Return the [x, y] coordinate for the center point of the cell that contains the specified text.  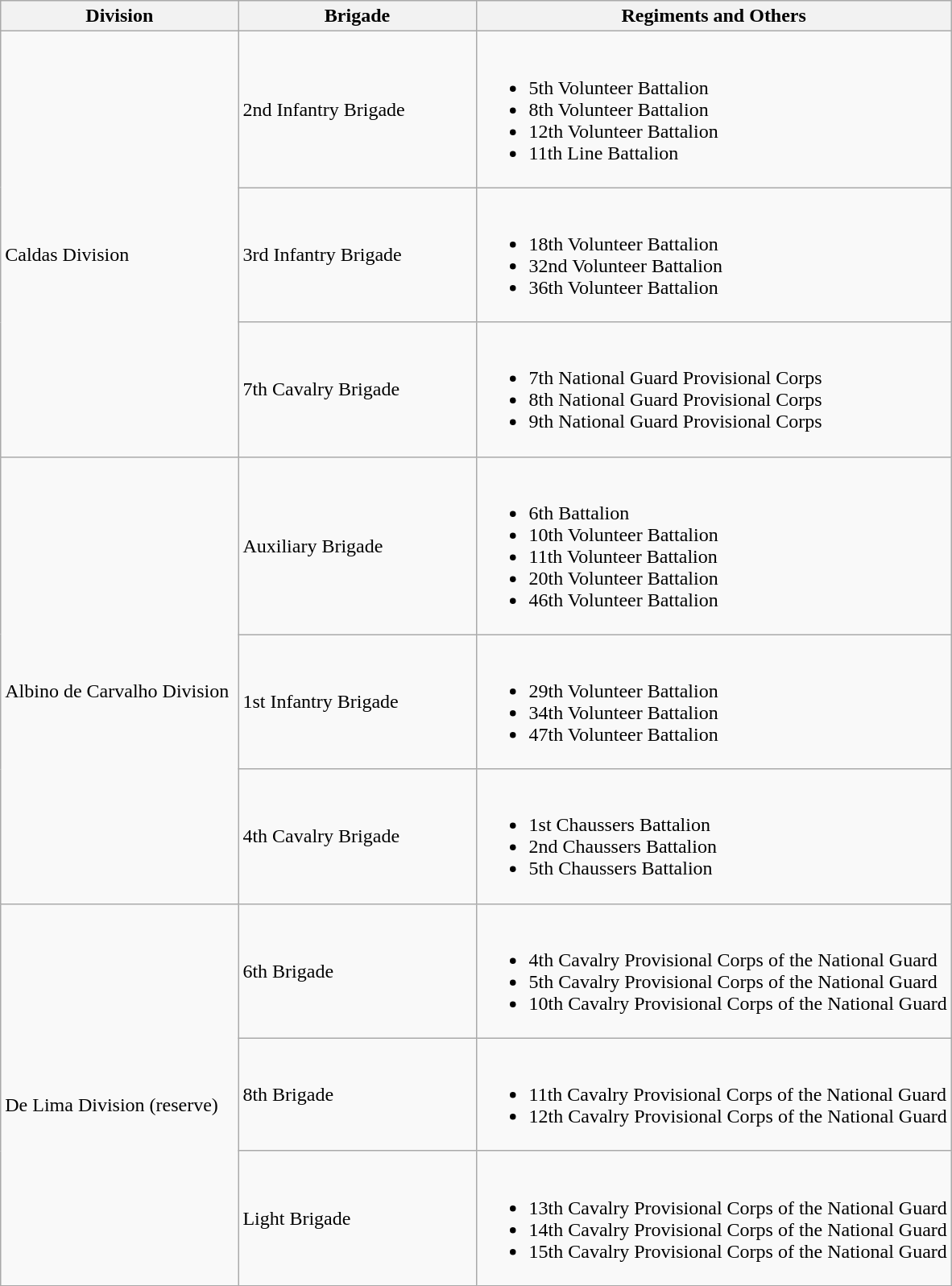
Caldas Division [119, 244]
Light Brigade [358, 1218]
6th Battalion10th Volunteer Battalion11th Volunteer Battalion20th Volunteer Battalion46th Volunteer Battalion [714, 546]
Brigade [358, 16]
7th National Guard Provisional Corps8th National Guard Provisional Corps9th National Guard Provisional Corps [714, 390]
18th Volunteer Battalion32nd Volunteer Battalion36th Volunteer Battalion [714, 254]
5th Volunteer Battalion8th Volunteer Battalion12th Volunteer Battalion11th Line Battalion [714, 110]
3rd Infantry Brigade [358, 254]
1st Infantry Brigade [358, 702]
4th Cavalry Brigade [358, 836]
Albino de Carvalho Division [119, 680]
1st Chaussers Battalion2nd Chaussers Battalion5th Chaussers Battalion [714, 836]
De Lima Division (reserve) [119, 1094]
2nd Infantry Brigade [358, 110]
7th Cavalry Brigade [358, 390]
6th Brigade [358, 971]
Auxiliary Brigade [358, 546]
8th Brigade [358, 1094]
Regiments and Others [714, 16]
29th Volunteer Battalion34th Volunteer Battalion47th Volunteer Battalion [714, 702]
Division [119, 16]
11th Cavalry Provisional Corps of the National Guard12th Cavalry Provisional Corps of the National Guard [714, 1094]
